Identify which cell holds the provided text, then report its [x, y] central coordinate. 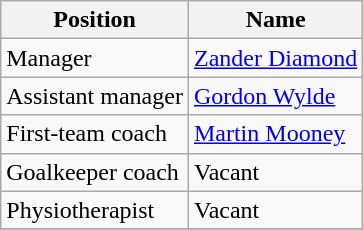
Manager [95, 58]
Zander Diamond [275, 58]
Martin Mooney [275, 134]
Assistant manager [95, 96]
Position [95, 20]
Physiotherapist [95, 210]
Gordon Wylde [275, 96]
Goalkeeper coach [95, 172]
Name [275, 20]
First-team coach [95, 134]
